Scan for the cell matching the given text and deliver its (X, Y) coordinate at center. 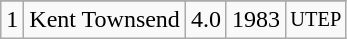
1983 (256, 20)
UTEP (316, 20)
4.0 (206, 20)
1 (12, 20)
Kent Townsend (105, 20)
